For the text-containing cell, return its midpoint in [x, y] coordinate format. 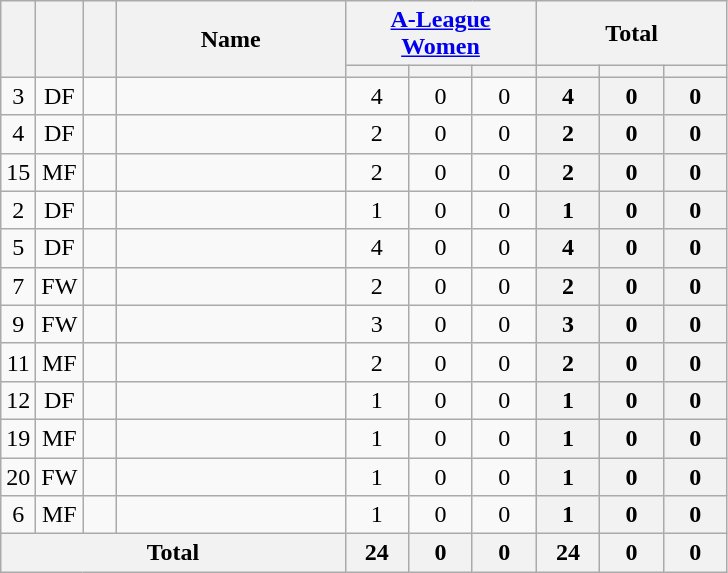
6 [18, 515]
12 [18, 400]
9 [18, 324]
A-League Women [440, 34]
19 [18, 438]
5 [18, 248]
7 [18, 286]
Name [230, 39]
11 [18, 362]
15 [18, 172]
20 [18, 477]
